Pinpoint the cell where the given text exists, returning its (X, Y) midpoint coordinate. 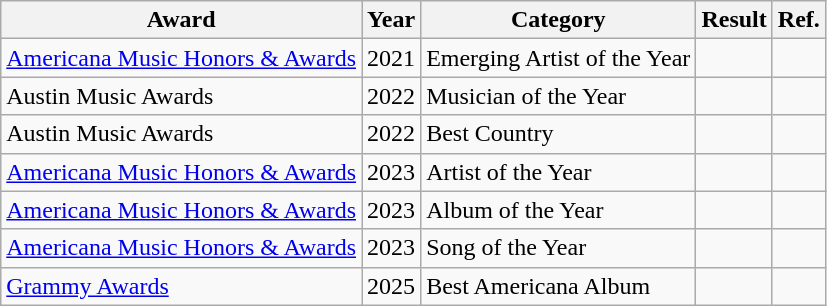
Ref. (798, 20)
Album of the Year (558, 210)
Category (558, 20)
2021 (392, 58)
Artist of the Year (558, 172)
Year (392, 20)
Best Americana Album (558, 286)
2025 (392, 286)
Musician of the Year (558, 96)
Best Country (558, 134)
Result (734, 20)
Emerging Artist of the Year (558, 58)
Award (182, 20)
Song of the Year (558, 248)
Grammy Awards (182, 286)
